Capture the cell that displays the provided text and extract its (X, Y) central coordinate. 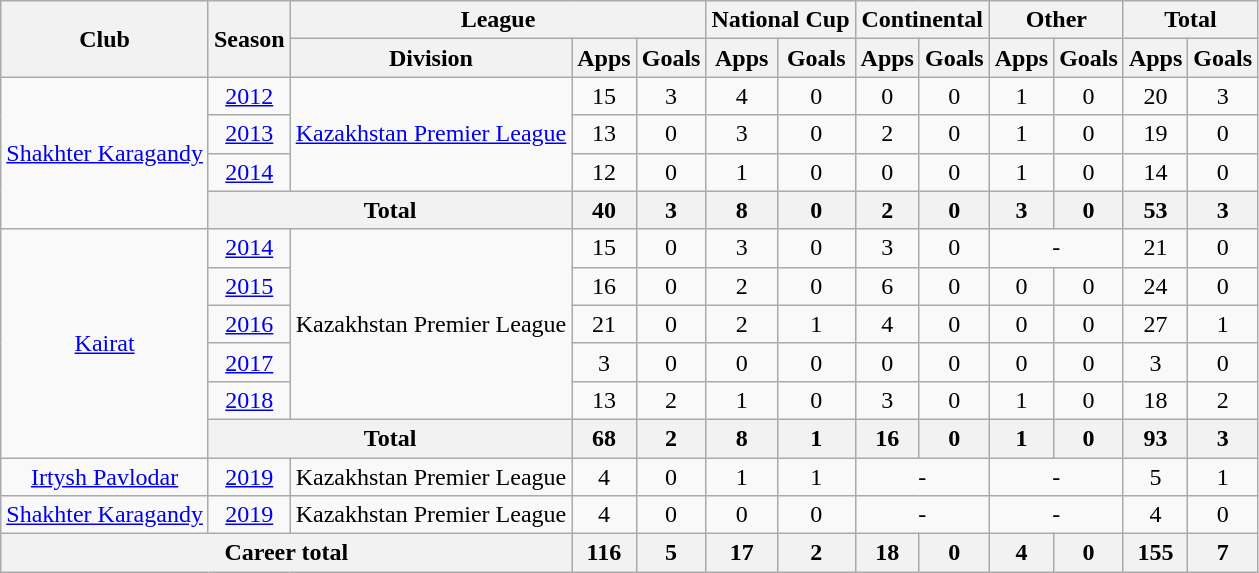
2012 (249, 96)
Season (249, 39)
2017 (249, 362)
53 (1155, 210)
Irtysh Pavlodar (105, 477)
27 (1155, 324)
2015 (249, 286)
14 (1155, 172)
155 (1155, 553)
24 (1155, 286)
2016 (249, 324)
116 (604, 553)
12 (604, 172)
2013 (249, 134)
2018 (249, 400)
Kairat (105, 343)
20 (1155, 96)
Career total (286, 553)
40 (604, 210)
7 (1223, 553)
68 (604, 438)
6 (887, 286)
93 (1155, 438)
17 (742, 553)
Division (431, 58)
19 (1155, 134)
League (498, 20)
Other (1056, 20)
National Cup (780, 20)
Continental (922, 20)
Club (105, 39)
